From the cell containing the given text, extract its center point as [X, Y] coordinate. 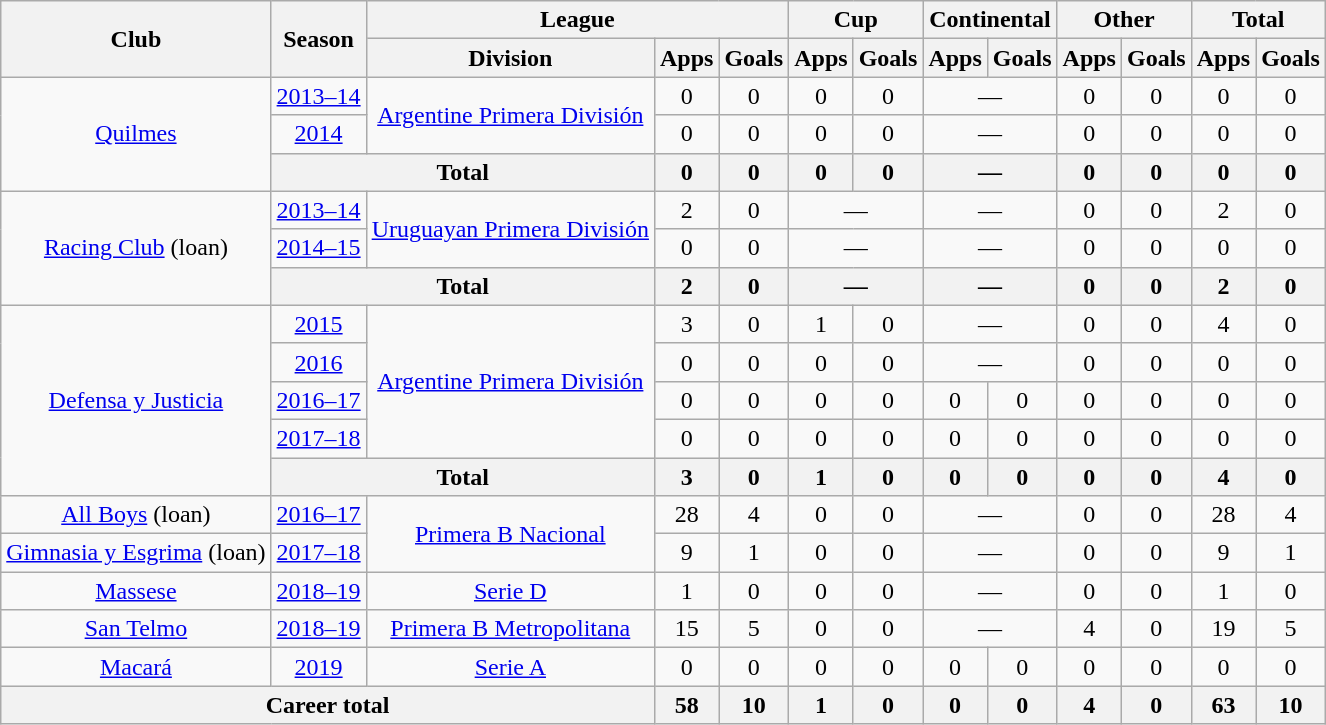
2014–15 [318, 248]
2016 [318, 362]
Defensa y Justicia [136, 400]
Club [136, 39]
San Telmo [136, 629]
Gimnasia y Esgrima (loan) [136, 553]
Massese [136, 591]
Season [318, 39]
All Boys (loan) [136, 515]
Cup [856, 20]
League [578, 20]
Serie D [510, 591]
Primera B Nacional [510, 534]
Division [510, 58]
Serie A [510, 667]
58 [686, 705]
Quilmes [136, 134]
2015 [318, 324]
2019 [318, 667]
Uruguayan Primera División [510, 229]
Primera B Metropolitana [510, 629]
19 [1223, 629]
Career total [328, 705]
Racing Club (loan) [136, 248]
2014 [318, 134]
15 [686, 629]
63 [1223, 705]
Macará [136, 667]
Other [1124, 20]
Continental [990, 20]
